Capture the cell that displays the provided text and extract its [X, Y] central coordinate. 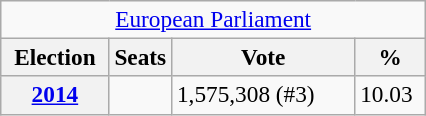
Vote [264, 57]
European Parliament [214, 19]
2014 [55, 95]
1,575,308 (#3) [264, 95]
Seats [140, 57]
% [390, 57]
Election [55, 57]
10.03 [390, 95]
